Search for the cell housing the specified text and yield its (x, y) center coordinate. 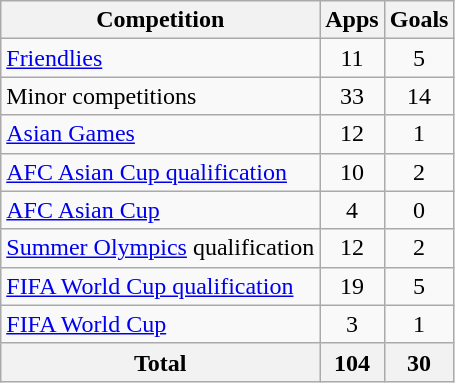
AFC Asian Cup qualification (160, 172)
Summer Olympics qualification (160, 248)
Asian Games (160, 134)
Goals (419, 20)
11 (352, 58)
3 (352, 324)
FIFA World Cup (160, 324)
4 (352, 210)
33 (352, 96)
10 (352, 172)
104 (352, 362)
Minor competitions (160, 96)
19 (352, 286)
Friendlies (160, 58)
Total (160, 362)
0 (419, 210)
14 (419, 96)
Apps (352, 20)
FIFA World Cup qualification (160, 286)
AFC Asian Cup (160, 210)
30 (419, 362)
Competition (160, 20)
